Determine the [x, y] coordinate at the center of the cell enclosing the given text.  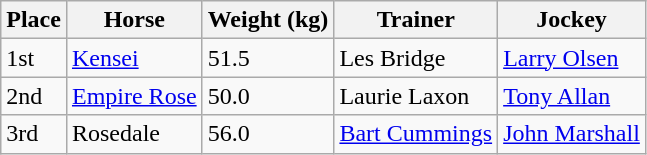
Bart Cummings [416, 134]
51.5 [268, 58]
3rd [34, 134]
Rosedale [134, 134]
Kensei [134, 58]
Trainer [416, 20]
Jockey [572, 20]
2nd [34, 96]
56.0 [268, 134]
Tony Allan [572, 96]
1st [34, 58]
John Marshall [572, 134]
Horse [134, 20]
Weight (kg) [268, 20]
Larry Olsen [572, 58]
Les Bridge [416, 58]
50.0 [268, 96]
Empire Rose [134, 96]
Laurie Laxon [416, 96]
Place [34, 20]
